Provide the [x, y] coordinate of the cell's center where the given text is located.  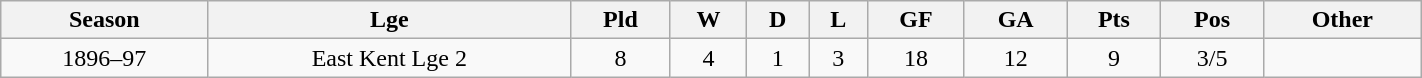
Pos [1212, 20]
1 [778, 58]
1896–97 [104, 58]
4 [708, 58]
Pld [621, 20]
3 [838, 58]
W [708, 20]
Pts [1114, 20]
Lge [390, 20]
East Kent Lge 2 [390, 58]
3/5 [1212, 58]
12 [1016, 58]
9 [1114, 58]
GA [1016, 20]
18 [916, 58]
8 [621, 58]
GF [916, 20]
Season [104, 20]
Other [1342, 20]
L [838, 20]
D [778, 20]
